Extract the [X, Y] coordinate from the center of the cell holding the provided text.  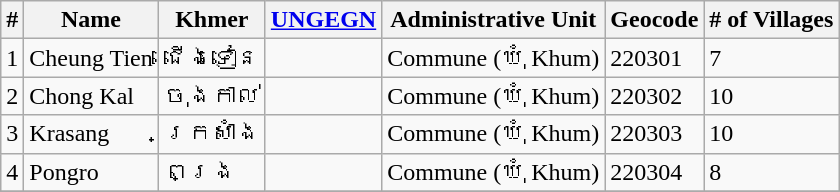
Cheung Tien [91, 58]
1 [12, 58]
Pongro [91, 172]
Khmer [212, 20]
7 [772, 58]
220304 [654, 172]
2 [12, 96]
220302 [654, 96]
ចុងកាល់ [212, 96]
8 [772, 172]
Krasang [91, 134]
ជើងទៀន [212, 58]
220303 [654, 134]
Chong Kal [91, 96]
# [12, 20]
ពង្រ [212, 172]
4 [12, 172]
3 [12, 134]
Geocode [654, 20]
Name [91, 20]
UNGEGN [323, 20]
ក្រសាំង [212, 134]
# of Villages [772, 20]
Administrative Unit [494, 20]
220301 [654, 58]
